Extract the [X, Y] coordinate from the center of the cell holding the provided text.  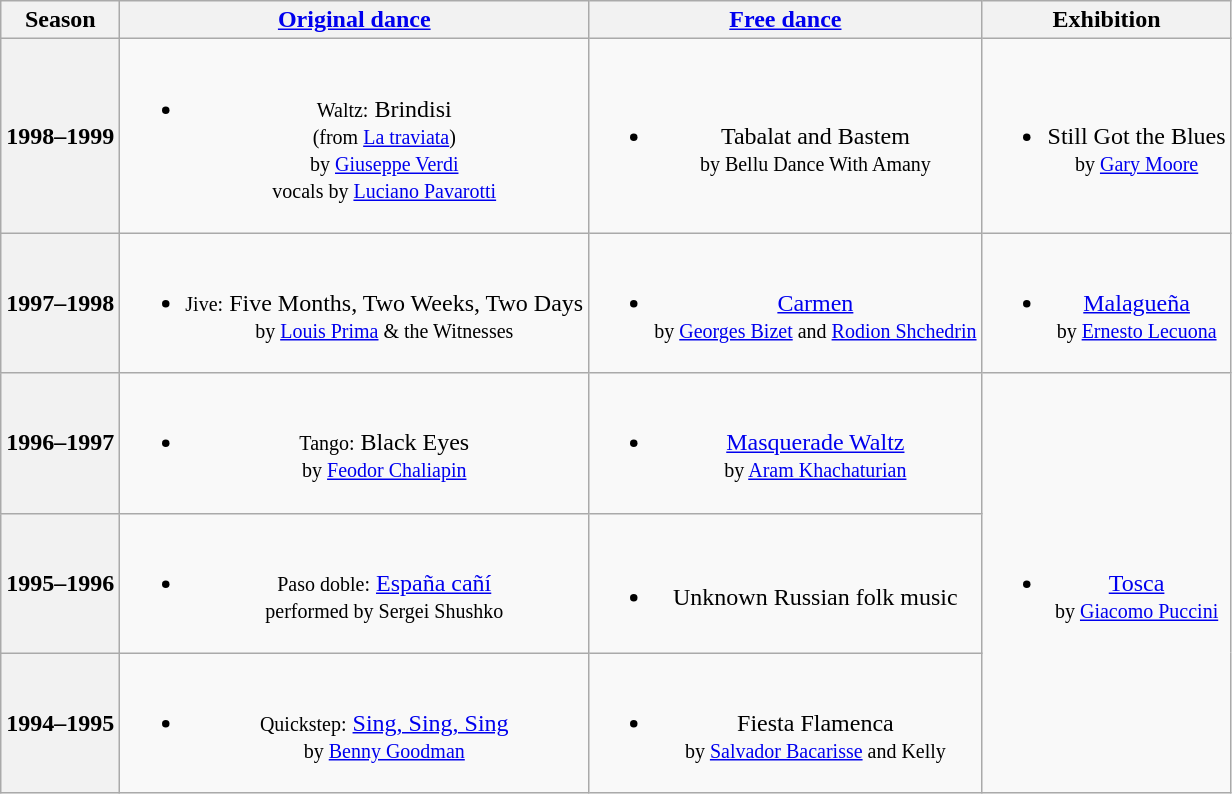
Original dance [354, 20]
Malagueña by Ernesto Lecuona [1106, 303]
Quickstep: Sing, Sing, Sing by Benny Goodman [354, 723]
Exhibition [1106, 20]
Unknown Russian folk music [786, 583]
Season [60, 20]
Tango: Black Eyes by Feodor Chaliapin [354, 443]
Masquerade Waltz by Aram Khachaturian [786, 443]
Tabalat and Bastem by Bellu Dance With Amany [786, 136]
Paso doble: España cañí performed by Sergei Shushko [354, 583]
Still Got the Blues by Gary Moore [1106, 136]
1996–1997 [60, 443]
1994–1995 [60, 723]
1995–1996 [60, 583]
Jive: Five Months, Two Weeks, Two Days by Louis Prima & the Witnesses [354, 303]
Waltz: Brindisi (from La traviata) by Giuseppe Verdi vocals by Luciano Pavarotti [354, 136]
Free dance [786, 20]
1997–1998 [60, 303]
Carmen by Georges Bizet and Rodion Shchedrin [786, 303]
Tosca by Giacomo Puccini [1106, 583]
Fiesta Flamenca by Salvador Bacarisse and Kelly [786, 723]
1998–1999 [60, 136]
